For the text-containing cell, return its midpoint in [X, Y] coordinate format. 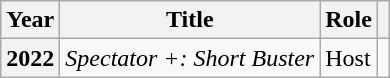
Spectator +: Short Buster [190, 58]
Host [349, 58]
2022 [30, 58]
Title [190, 20]
Role [349, 20]
Year [30, 20]
